Extract the (x, y) coordinate from the center of the cell holding the provided text.  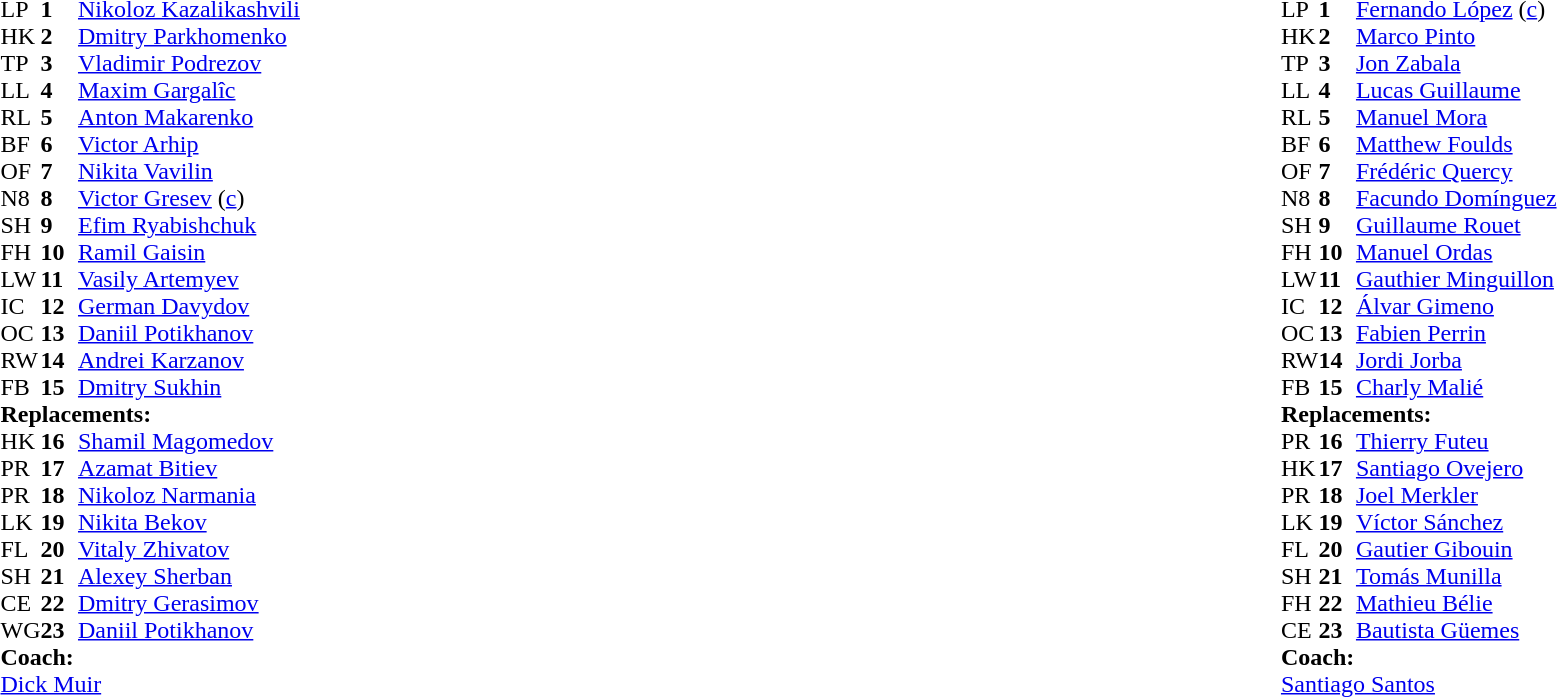
Fabien Perrin (1456, 334)
Charly Malié (1456, 388)
Andrei Karzanov (189, 360)
Victor Gresev (c) (189, 198)
Nikita Vavilin (189, 172)
Dick Muir (150, 684)
Dmitry Parkhomenko (189, 36)
Tomás Munilla (1456, 576)
Mathieu Bélie (1456, 604)
Santiago Santos (1419, 684)
Alexey Sherban (189, 576)
Frédéric Quercy (1456, 172)
Maxim Gargalîc (189, 90)
Víctor Sánchez (1456, 522)
WG (20, 630)
Azamat Bitiev (189, 468)
Gauthier Minguillon (1456, 280)
Bautista Güemes (1456, 630)
Dmitry Gerasimov (189, 604)
Nikoloz Narmania (189, 496)
Manuel Ordas (1456, 252)
Shamil Magomedov (189, 442)
Gautier Gibouin (1456, 550)
Ramil Gaisin (189, 252)
Vasily Artemyev (189, 280)
Vladimir Podrezov (189, 64)
Matthew Foulds (1456, 144)
Álvar Gimeno (1456, 306)
Anton Makarenko (189, 118)
Victor Arhip (189, 144)
Guillaume Rouet (1456, 226)
Vitaly Zhivatov (189, 550)
Jon Zabala (1456, 64)
Efim Ryabishchuk (189, 226)
Marco Pinto (1456, 36)
Jordi Jorba (1456, 360)
Nikita Bekov (189, 522)
Santiago Ovejero (1456, 468)
Facundo Domínguez (1456, 198)
Dmitry Sukhin (189, 388)
Manuel Mora (1456, 118)
Lucas Guillaume (1456, 90)
Joel Merkler (1456, 496)
Thierry Futeu (1456, 442)
German Davydov (189, 306)
